Output the [X, Y] coordinate of the center of the cell containing the given text.  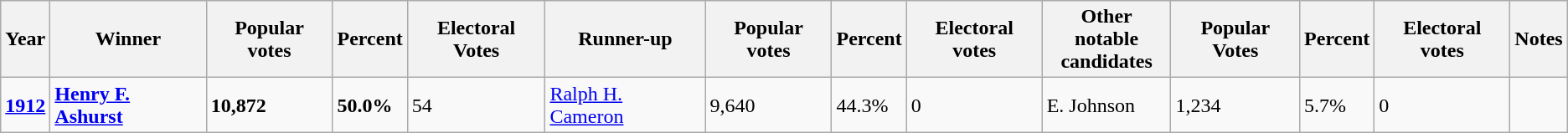
Popular Votes [1235, 39]
1912 [25, 105]
50.0% [370, 105]
Electoral Votes [476, 39]
9,640 [769, 105]
Notes [1539, 39]
Winner [128, 39]
1,234 [1235, 105]
E. Johnson [1106, 105]
54 [476, 105]
Year [25, 39]
10,872 [270, 105]
Runner-up [625, 39]
44.3% [869, 105]
Henry F. Ashurst [128, 105]
Ralph H. Cameron [625, 105]
Other notablecandidates [1106, 39]
5.7% [1337, 105]
